Pinpoint the cell where the given text exists, returning its (x, y) midpoint coordinate. 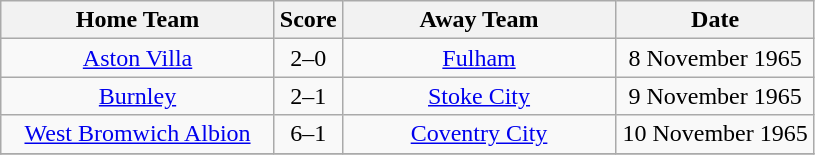
Fulham (479, 58)
Stoke City (479, 96)
10 November 1965 (716, 134)
2–0 (308, 58)
2–1 (308, 96)
9 November 1965 (716, 96)
8 November 1965 (716, 58)
Burnley (138, 96)
Aston Villa (138, 58)
6–1 (308, 134)
Away Team (479, 20)
Date (716, 20)
Home Team (138, 20)
Score (308, 20)
West Bromwich Albion (138, 134)
Coventry City (479, 134)
